From the cell containing the given text, extract its center point as (x, y) coordinate. 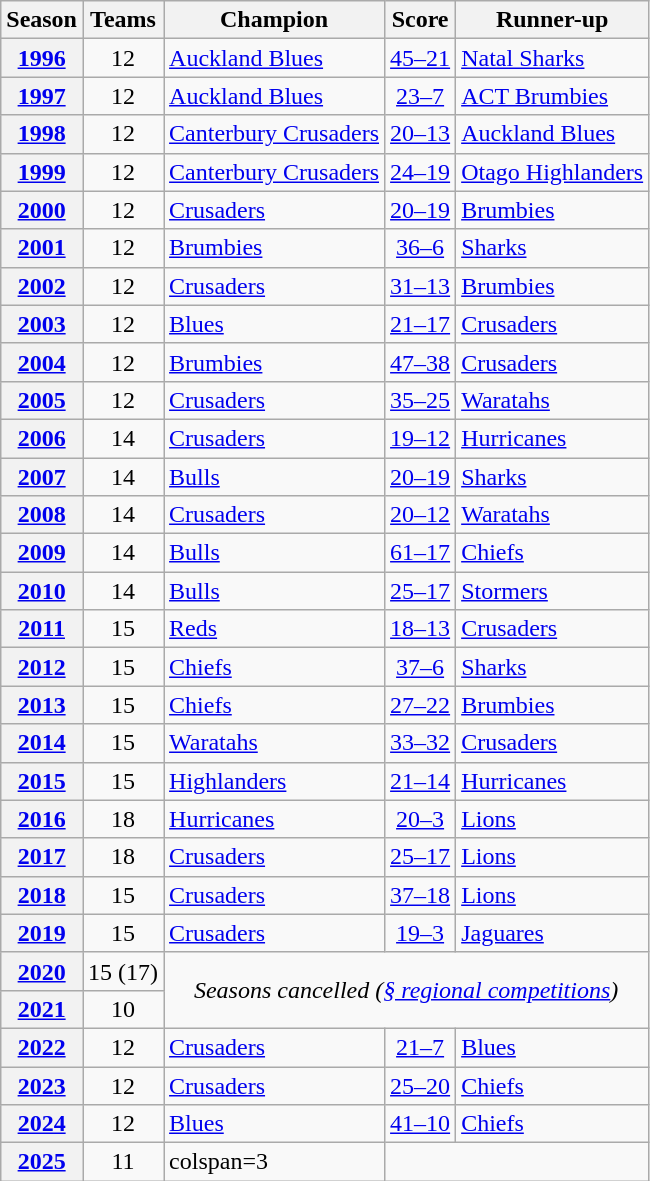
2010 (42, 591)
37–6 (420, 667)
2003 (42, 324)
21–14 (420, 781)
Otago Highlanders (552, 172)
2021 (42, 1009)
11 (122, 1162)
Highlanders (274, 781)
2008 (42, 515)
Jaguares (552, 933)
2004 (42, 362)
33–32 (420, 743)
1998 (42, 134)
1996 (42, 58)
41–10 (420, 1124)
23–7 (420, 96)
21–7 (420, 1047)
2018 (42, 895)
19–12 (420, 438)
Runner-up (552, 20)
2001 (42, 248)
20–3 (420, 819)
2019 (42, 933)
2020 (42, 971)
2016 (42, 819)
Teams (122, 20)
2012 (42, 667)
1997 (42, 96)
21–17 (420, 324)
37–18 (420, 895)
2017 (42, 857)
36–6 (420, 248)
2005 (42, 400)
2000 (42, 210)
20–13 (420, 134)
24–19 (420, 172)
ACT Brumbies (552, 96)
1999 (42, 172)
2022 (42, 1047)
Stormers (552, 591)
Seasons cancelled (§ regional competitions) (406, 990)
2013 (42, 705)
25–20 (420, 1085)
Reds (274, 629)
Score (420, 20)
20–12 (420, 515)
2015 (42, 781)
61–17 (420, 553)
10 (122, 1009)
colspan=3 (274, 1162)
2007 (42, 477)
19–3 (420, 933)
2014 (42, 743)
27–22 (420, 705)
Season (42, 20)
2024 (42, 1124)
31–13 (420, 286)
47–38 (420, 362)
45–21 (420, 58)
18–13 (420, 629)
2006 (42, 438)
2002 (42, 286)
15 (17) (122, 971)
2023 (42, 1085)
2009 (42, 553)
Champion (274, 20)
Natal Sharks (552, 58)
35–25 (420, 400)
2025 (42, 1162)
2011 (42, 629)
